Capture the cell that displays the provided text and extract its [X, Y] central coordinate. 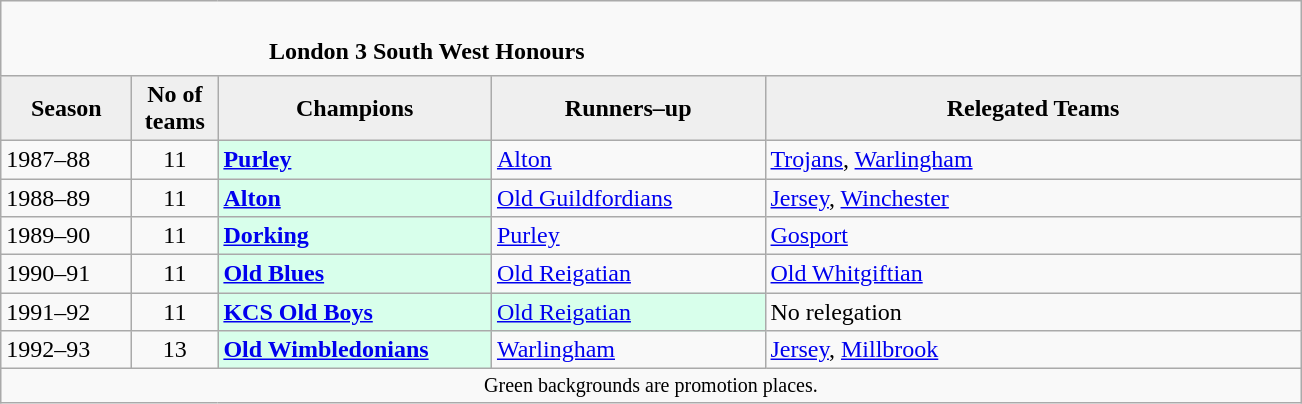
Warlingham [628, 350]
13 [175, 350]
1992–93 [66, 350]
Runners–up [628, 108]
1987–88 [66, 159]
Champions [355, 108]
1990–91 [66, 274]
1989–90 [66, 236]
Old Whitgiftian [1033, 274]
Dorking [355, 236]
KCS Old Boys [355, 312]
No of teams [175, 108]
Trojans, Warlingham [1033, 159]
Jersey, Millbrook [1033, 350]
1988–89 [66, 197]
Old Guildfordians [628, 197]
Green backgrounds are promotion places. [651, 386]
Season [66, 108]
Jersey, Winchester [1033, 197]
No relegation [1033, 312]
1991–92 [66, 312]
Old Wimbledonians [355, 350]
Gosport [1033, 236]
Relegated Teams [1033, 108]
Old Blues [355, 274]
